Locate the cell with the specified text and output its (X, Y) center coordinate. 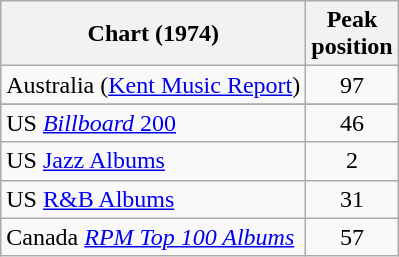
2 (352, 161)
US R&B Albums (154, 199)
US Billboard 200 (154, 123)
Peakposition (352, 34)
97 (352, 85)
46 (352, 123)
Chart (1974) (154, 34)
Australia (Kent Music Report) (154, 85)
US Jazz Albums (154, 161)
31 (352, 199)
57 (352, 237)
Canada RPM Top 100 Albums (154, 237)
